Locate the cell with the specified text and output its (X, Y) center coordinate. 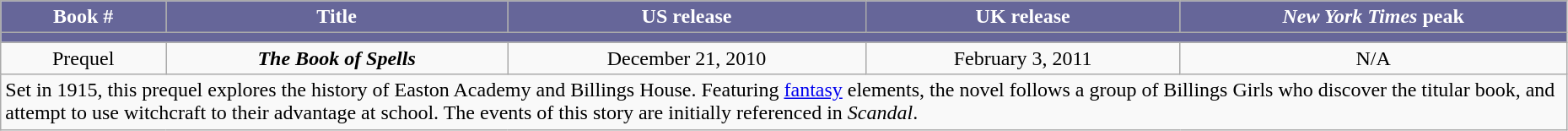
The Book of Spells (337, 58)
Title (337, 17)
US release (687, 17)
Prequel (84, 58)
UK release (1022, 17)
Book # (84, 17)
February 3, 2011 (1022, 58)
December 21, 2010 (687, 58)
N/A (1373, 58)
New York Times peak (1373, 17)
